Pinpoint the cell where the given text exists, returning its [X, Y] midpoint coordinate. 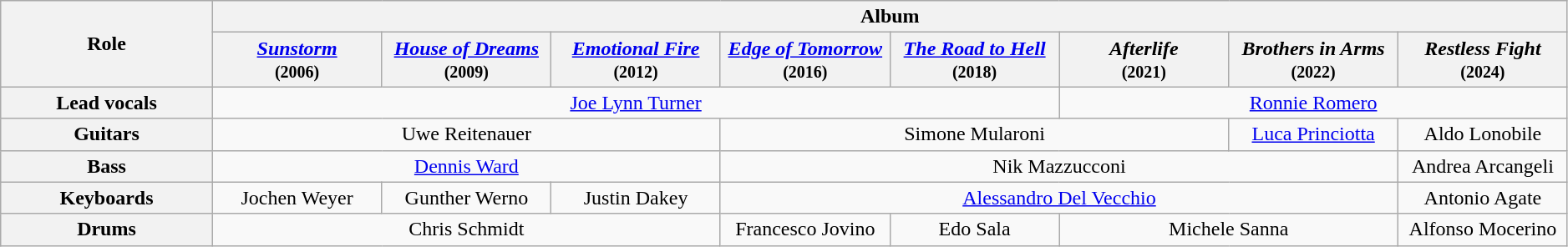
Afterlife (2021) [1144, 60]
Justin Dakey [637, 198]
Emotional Fire(2012) [637, 60]
Ronnie Romero [1313, 103]
Andrea Arcangeli [1484, 166]
Sunstorm(2006) [297, 60]
Francesco Jovino [805, 229]
Lead vocals [107, 103]
Album [890, 17]
Restless Fight (2024) [1484, 60]
Alfonso Mocerino [1484, 229]
Edge of Tomorrow(2016) [805, 60]
Role [107, 43]
Nik Mazzucconi [1059, 166]
Brothers in Arms (2022) [1313, 60]
Drums [107, 229]
Bass [107, 166]
Dennis Ward [466, 166]
Keyboards [107, 198]
Jochen Weyer [297, 198]
Alessandro Del Vecchio [1059, 198]
Guitars [107, 134]
The Road to Hell(2018) [974, 60]
Aldo Lonobile [1484, 134]
House of Dreams(2009) [466, 60]
Joe Lynn Turner [636, 103]
Luca Princiotta [1313, 134]
Antonio Agate [1484, 198]
Edo Sala [974, 229]
Simone Mularoni [974, 134]
Uwe Reitenauer [466, 134]
Michele Sanna [1229, 229]
Gunther Werno [466, 198]
Chris Schmidt [466, 229]
